Scan for the cell matching the given text and deliver its [x, y] coordinate at center. 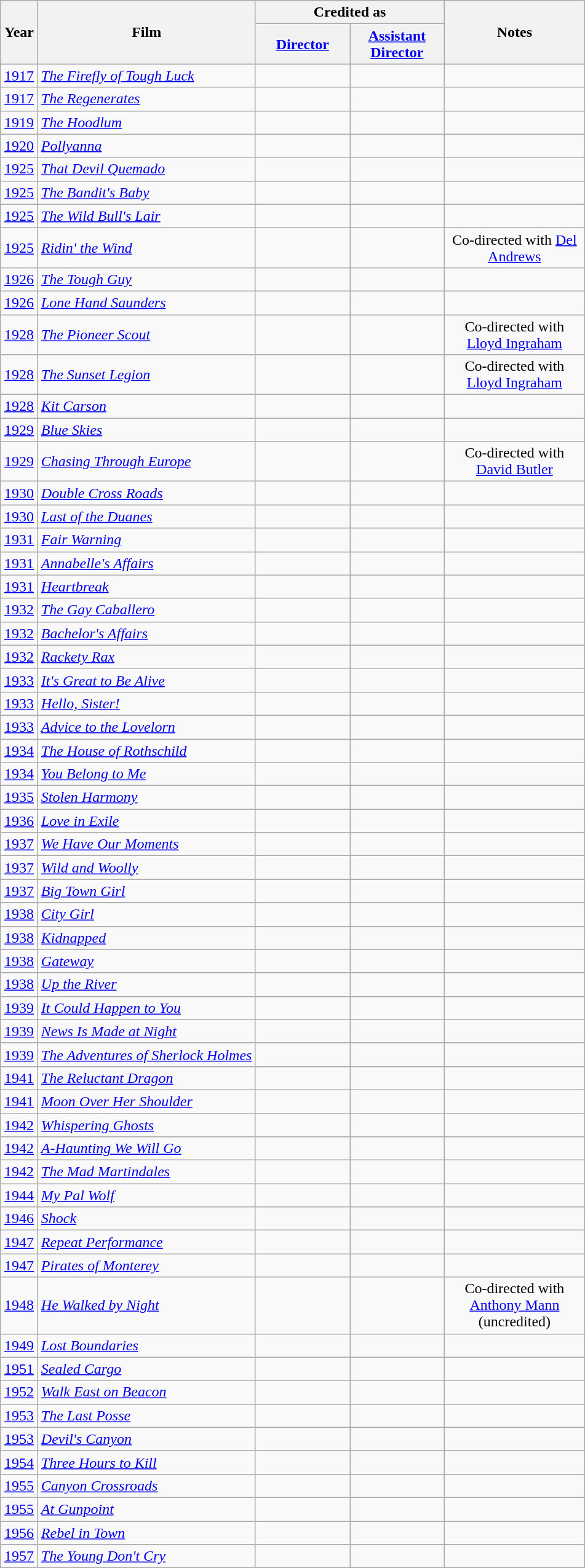
It's Great to Be Alive [146, 680]
1954 [20, 1462]
Year [20, 32]
Pirates of Monterey [146, 1265]
The Last Posse [146, 1416]
The Mad Martindales [146, 1172]
The Adventures of Sherlock Holmes [146, 1055]
Wild and Woolly [146, 868]
Love in Exile [146, 821]
At Gunpoint [146, 1509]
1946 [20, 1219]
Pollyanna [146, 146]
Three Hours to Kill [146, 1462]
Canyon Crossroads [146, 1486]
1935 [20, 798]
A-Haunting We Will Go [146, 1149]
1951 [20, 1369]
Sealed Cargo [146, 1369]
The Firefly of Tough Luck [146, 76]
The Pioneer Scout [146, 335]
Double Cross Roads [146, 493]
1957 [20, 1556]
Last of the Duanes [146, 517]
Big Town Girl [146, 891]
Moon Over Her Shoulder [146, 1101]
My Pal Wolf [146, 1195]
The Sunset Legion [146, 375]
Lone Hand Saunders [146, 303]
The Wild Bull's Lair [146, 216]
The Bandit's Baby [146, 192]
Credited as [349, 12]
City Girl [146, 914]
Stolen Harmony [146, 798]
Lost Boundaries [146, 1345]
Rebel in Town [146, 1533]
Gateway [146, 961]
1956 [20, 1533]
1948 [20, 1305]
The Regenerates [146, 99]
Ridin' the Wind [146, 247]
The Gay Caballero [146, 610]
The House of Rothschild [146, 751]
That Devil Quemado [146, 169]
Co-directed with David Butler [514, 461]
We Have Our Moments [146, 844]
He Walked by Night [146, 1305]
Blue Skies [146, 430]
1919 [20, 122]
Co-directed with Anthony Mann (uncredited) [514, 1305]
The Young Don't Cry [146, 1556]
Co-directed with Del Andrews [514, 247]
News Is Made at Night [146, 1031]
Director [303, 44]
Notes [514, 32]
1952 [20, 1392]
Chasing Through Europe [146, 461]
Kit Carson [146, 406]
Annabelle's Affairs [146, 563]
Whispering Ghosts [146, 1125]
The Tough Guy [146, 279]
Devil's Canyon [146, 1439]
Walk East on Beacon [146, 1392]
Heartbreak [146, 587]
Hello, Sister! [146, 703]
Bachelor's Affairs [146, 633]
The Reluctant Dragon [146, 1078]
Film [146, 32]
Shock [146, 1219]
You Belong to Me [146, 774]
The Hoodlum [146, 122]
Assistant Director [397, 44]
It Could Happen to You [146, 1008]
1949 [20, 1345]
1920 [20, 146]
1944 [20, 1195]
Up the River [146, 984]
Fair Warning [146, 540]
Repeat Performance [146, 1242]
1936 [20, 821]
Rackety Rax [146, 657]
Kidnapped [146, 938]
Advice to the Lovelorn [146, 727]
